Find where the given text appears and provide that cell's center as (x, y) coordinate. 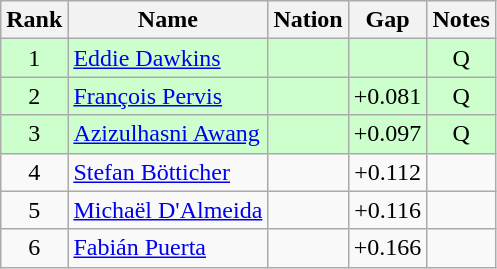
Fabián Puerta (168, 248)
+0.112 (388, 172)
+0.116 (388, 210)
+0.166 (388, 248)
François Pervis (168, 96)
4 (34, 172)
Eddie Dawkins (168, 58)
Notes (461, 20)
6 (34, 248)
Michaël D'Almeida (168, 210)
1 (34, 58)
Gap (388, 20)
+0.081 (388, 96)
5 (34, 210)
+0.097 (388, 134)
Name (168, 20)
Azizulhasni Awang (168, 134)
Nation (308, 20)
2 (34, 96)
3 (34, 134)
Stefan Bötticher (168, 172)
Rank (34, 20)
